Return (X, Y) of the center of cell containing provided text 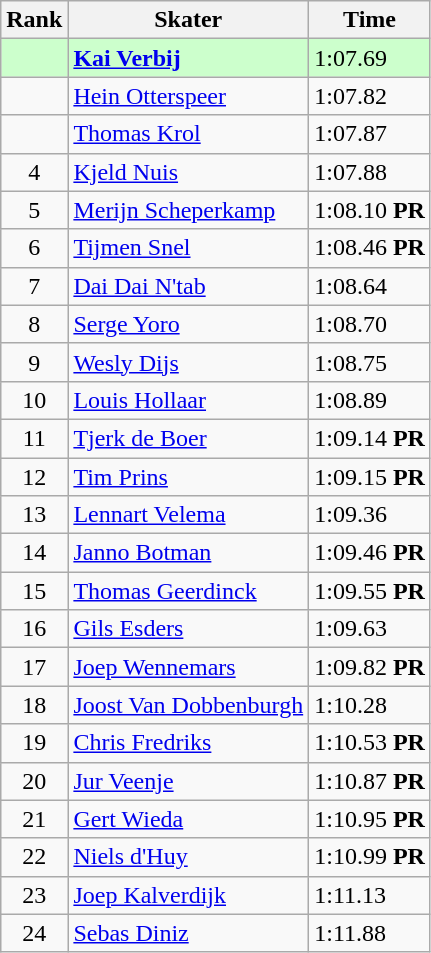
1:07.69 (370, 58)
12 (34, 477)
1:08.10 PR (370, 210)
5 (34, 210)
Jur Veenje (188, 781)
19 (34, 743)
1:08.46 PR (370, 248)
Louis Hollaar (188, 400)
1:10.28 (370, 705)
11 (34, 438)
1:07.87 (370, 134)
6 (34, 248)
21 (34, 819)
Gils Esders (188, 629)
Hein Otterspeer (188, 96)
Thomas Geerdinck (188, 591)
1:09.55 PR (370, 591)
1:10.87 PR (370, 781)
Rank (34, 20)
Joep Wennemars (188, 667)
1:08.70 (370, 324)
1:09.36 (370, 515)
1:09.63 (370, 629)
24 (34, 933)
14 (34, 553)
1:10.99 PR (370, 857)
1:08.89 (370, 400)
20 (34, 781)
1:09.15 PR (370, 477)
Time (370, 20)
1:11.13 (370, 895)
1:09.46 PR (370, 553)
Wesly Dijs (188, 362)
1:09.14 PR (370, 438)
1:08.64 (370, 286)
15 (34, 591)
10 (34, 400)
Joep Kalverdijk (188, 895)
1:08.75 (370, 362)
Joost Van Dobbenburgh (188, 705)
16 (34, 629)
Chris Fredriks (188, 743)
Merijn Scheperkamp (188, 210)
Dai Dai N'tab (188, 286)
Kai Verbij (188, 58)
1:10.53 PR (370, 743)
Tijmen Snel (188, 248)
1:11.88 (370, 933)
1:09.82 PR (370, 667)
1:10.95 PR (370, 819)
Skater (188, 20)
Tim Prins (188, 477)
Kjeld Nuis (188, 172)
Gert Wieda (188, 819)
18 (34, 705)
7 (34, 286)
13 (34, 515)
Lennart Velema (188, 515)
1:07.88 (370, 172)
17 (34, 667)
1:07.82 (370, 96)
9 (34, 362)
Sebas Diniz (188, 933)
Serge Yoro (188, 324)
Tjerk de Boer (188, 438)
Janno Botman (188, 553)
23 (34, 895)
22 (34, 857)
Niels d'Huy (188, 857)
Thomas Krol (188, 134)
8 (34, 324)
4 (34, 172)
